For the text-containing cell, return its midpoint in [x, y] coordinate format. 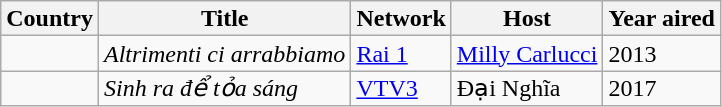
Year aired [662, 18]
2013 [662, 54]
Network [401, 18]
Title [224, 18]
Milly Carlucci [527, 54]
Rai 1 [401, 54]
Altrimenti ci arrabbiamo [224, 54]
Đại Nghĩa [527, 88]
Sinh ra để tỏa sáng [224, 88]
Host [527, 18]
2017 [662, 88]
VTV3 [401, 88]
Country [50, 18]
